Search for the cell housing the specified text and yield its [X, Y] center coordinate. 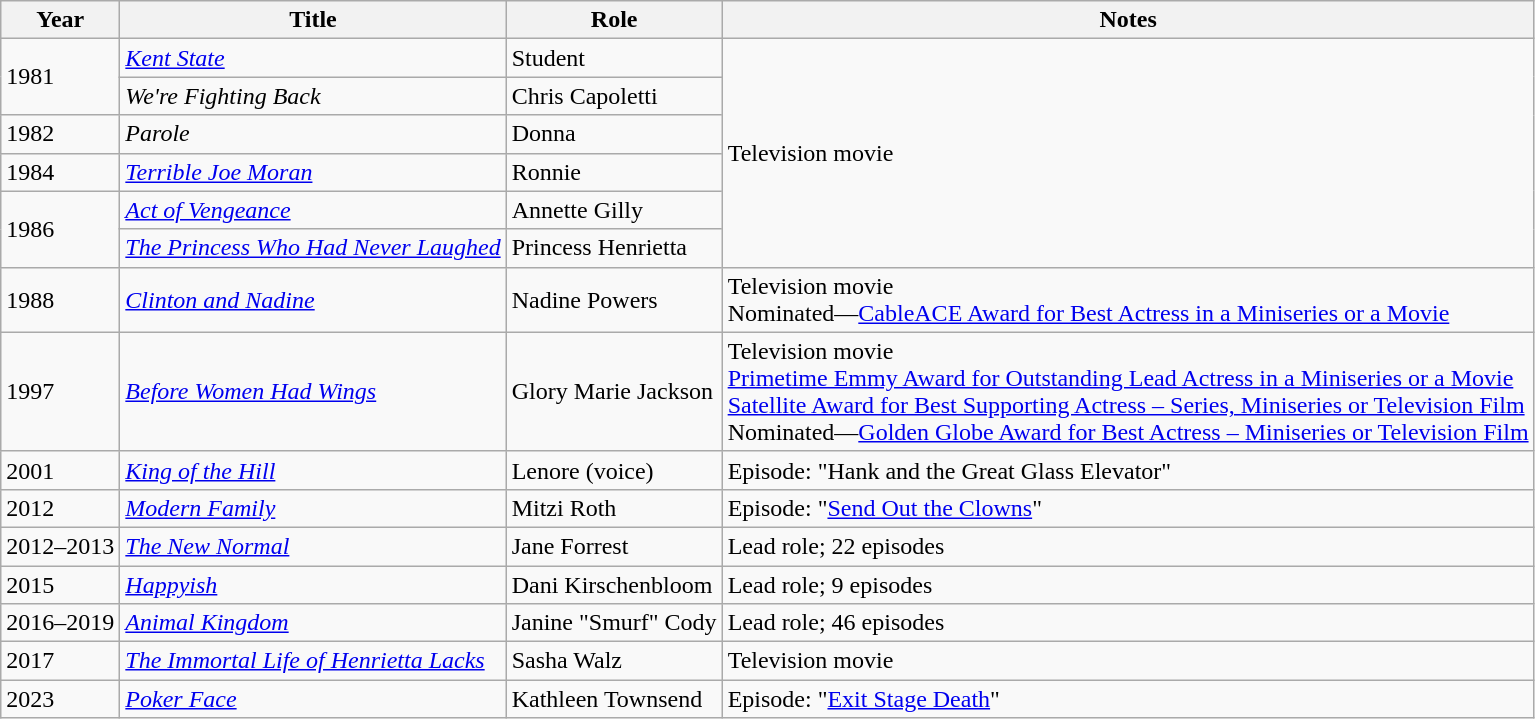
Clinton and Nadine [313, 300]
We're Fighting Back [313, 96]
Sasha Walz [614, 661]
Role [614, 20]
Chris Capoletti [614, 96]
1986 [60, 229]
Act of Vengeance [313, 210]
Title [313, 20]
Happyish [313, 585]
Before Women Had Wings [313, 392]
Kent State [313, 58]
The Immortal Life of Henrietta Lacks [313, 661]
Donna [614, 134]
1997 [60, 392]
1988 [60, 300]
2012–2013 [60, 546]
2017 [60, 661]
2015 [60, 585]
The New Normal [313, 546]
1984 [60, 172]
Year [60, 20]
King of the Hill [313, 470]
Nadine Powers [614, 300]
Terrible Joe Moran [313, 172]
2001 [60, 470]
Kathleen Townsend [614, 699]
Lead role; 22 episodes [1128, 546]
Episode: "Send Out the Clowns" [1128, 508]
Animal Kingdom [313, 623]
Annette Gilly [614, 210]
2012 [60, 508]
Modern Family [313, 508]
Lenore (voice) [614, 470]
The Princess Who Had Never Laughed [313, 248]
Television movieNominated—CableACE Award for Best Actress in a Miniseries or a Movie [1128, 300]
Dani Kirschenbloom [614, 585]
Poker Face [313, 699]
Ronnie [614, 172]
Episode: "Exit Stage Death" [1128, 699]
Janine "Smurf" Cody [614, 623]
Princess Henrietta [614, 248]
Episode: "Hank and the Great Glass Elevator" [1128, 470]
Glory Marie Jackson [614, 392]
Lead role; 9 episodes [1128, 585]
1982 [60, 134]
Mitzi Roth [614, 508]
2023 [60, 699]
Lead role; 46 episodes [1128, 623]
2016–2019 [60, 623]
Parole [313, 134]
Student [614, 58]
1981 [60, 77]
Jane Forrest [614, 546]
Notes [1128, 20]
